For the text-containing cell, return its midpoint in (X, Y) coordinate format. 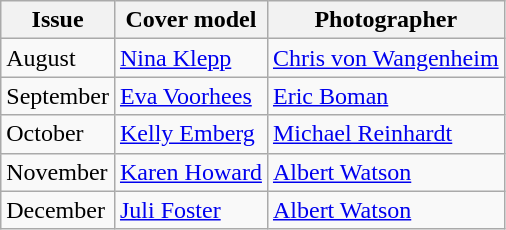
Karen Howard (190, 172)
Issue (58, 20)
Michael Reinhardt (386, 134)
October (58, 134)
Juli Foster (190, 210)
Kelly Emberg (190, 134)
Chris von Wangenheim (386, 58)
Nina Klepp (190, 58)
Photographer (386, 20)
Cover model (190, 20)
December (58, 210)
November (58, 172)
Eric Boman (386, 96)
August (58, 58)
September (58, 96)
Eva Voorhees (190, 96)
